Find where the given text appears and provide that cell's center as [X, Y] coordinate. 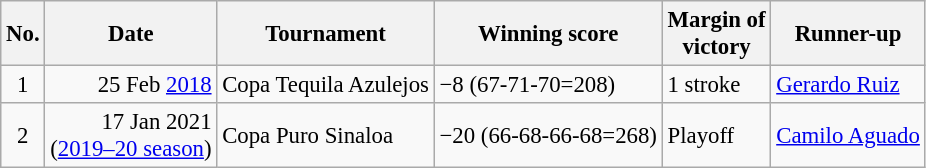
Date [131, 34]
Winning score [548, 34]
Copa Tequila Azulejos [326, 85]
1 [23, 85]
Tournament [326, 34]
25 Feb 2018 [131, 85]
Margin ofvictory [716, 34]
Runner-up [848, 34]
Playoff [716, 136]
1 stroke [716, 85]
17 Jan 2021(2019–20 season) [131, 136]
2 [23, 136]
Gerardo Ruiz [848, 85]
Copa Puro Sinaloa [326, 136]
−8 (67-71-70=208) [548, 85]
Camilo Aguado [848, 136]
−20 (66-68-66-68=268) [548, 136]
No. [23, 34]
